Extract the (X, Y) coordinate from the center of the cell holding the provided text.  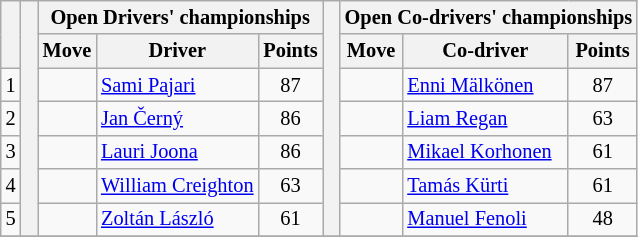
Driver (177, 51)
Co-driver (485, 51)
Tamás Kürti (485, 186)
Enni Mälkönen (485, 85)
48 (602, 219)
Open Drivers' championships (180, 17)
Manuel Fenoli (485, 219)
Open Co-drivers' championships (488, 17)
5 (11, 219)
William Creighton (177, 186)
1 (11, 85)
3 (11, 152)
Liam Regan (485, 118)
2 (11, 118)
Lauri Joona (177, 152)
Mikael Korhonen (485, 152)
Sami Pajari (177, 85)
4 (11, 186)
Jan Černý (177, 118)
Zoltán László (177, 219)
